Find where the given text appears and provide that cell's center as [x, y] coordinate. 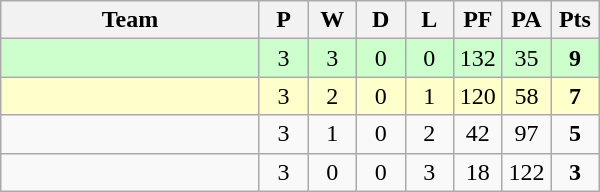
P [284, 20]
PA [526, 20]
5 [576, 134]
Team [130, 20]
9 [576, 58]
120 [478, 96]
PF [478, 20]
35 [526, 58]
58 [526, 96]
122 [526, 172]
7 [576, 96]
97 [526, 134]
Pts [576, 20]
18 [478, 172]
L [430, 20]
D [380, 20]
W [332, 20]
132 [478, 58]
42 [478, 134]
